Detect which cell encompasses the target text, then output its [X, Y] center coordinate. 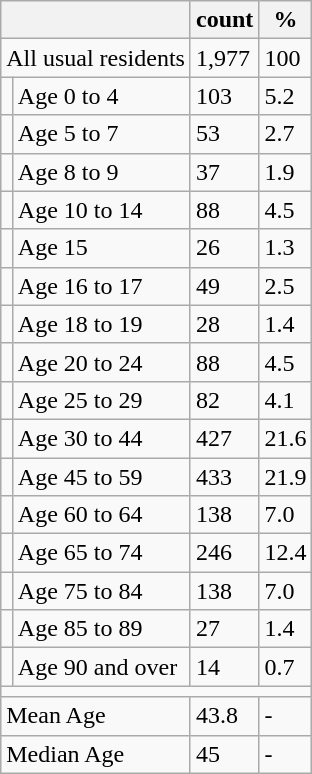
count [224, 20]
Mean Age [96, 716]
Age 5 to 7 [101, 134]
All usual residents [96, 58]
14 [224, 667]
Age 60 to 64 [101, 515]
53 [224, 134]
433 [224, 477]
21.9 [286, 477]
Age 20 to 24 [101, 362]
Age 85 to 89 [101, 629]
Age 30 to 44 [101, 438]
Age 25 to 29 [101, 400]
0.7 [286, 667]
27 [224, 629]
4.1 [286, 400]
Age 15 [101, 248]
21.6 [286, 438]
Age 75 to 84 [101, 591]
82 [224, 400]
Age 16 to 17 [101, 286]
Age 65 to 74 [101, 553]
43.8 [224, 716]
103 [224, 96]
49 [224, 286]
26 [224, 248]
Age 10 to 14 [101, 210]
% [286, 20]
1,977 [224, 58]
Age 8 to 9 [101, 172]
Median Age [96, 754]
2.5 [286, 286]
1.3 [286, 248]
12.4 [286, 553]
Age 45 to 59 [101, 477]
28 [224, 324]
100 [286, 58]
2.7 [286, 134]
5.2 [286, 96]
Age 18 to 19 [101, 324]
37 [224, 172]
Age 0 to 4 [101, 96]
45 [224, 754]
1.9 [286, 172]
246 [224, 553]
Age 90 and over [101, 667]
427 [224, 438]
